Output the (x, y) coordinate of the center of the cell containing the given text.  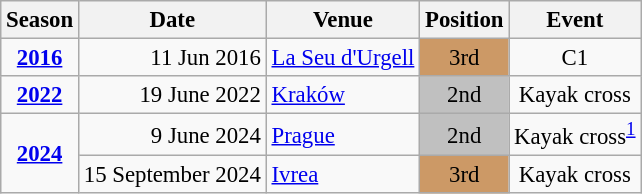
Prague (342, 135)
Kraków (342, 95)
Venue (342, 20)
Season (40, 20)
Position (464, 20)
19 June 2022 (172, 95)
Date (172, 20)
C1 (575, 58)
2022 (40, 95)
15 September 2024 (172, 175)
La Seu d'Urgell (342, 58)
Event (575, 20)
9 June 2024 (172, 135)
Kayak cross1 (575, 135)
Ivrea (342, 175)
2016 (40, 58)
11 Jun 2016 (172, 58)
2024 (40, 154)
